Extract the (X, Y) coordinate from the center of the cell holding the provided text.  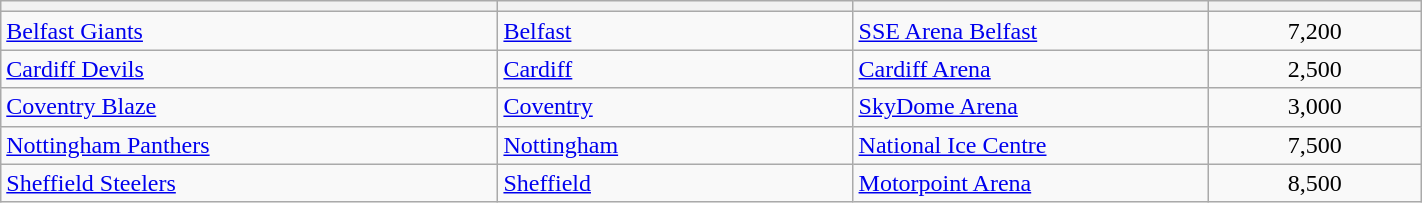
SkyDome Arena (1030, 107)
Cardiff Arena (1030, 69)
National Ice Centre (1030, 145)
2,500 (1314, 69)
Cardiff Devils (250, 69)
Coventry (676, 107)
7,500 (1314, 145)
Sheffield (676, 183)
Cardiff (676, 69)
7,200 (1314, 31)
Nottingham Panthers (250, 145)
Coventry Blaze (250, 107)
3,000 (1314, 107)
Belfast (676, 31)
SSE Arena Belfast (1030, 31)
Belfast Giants (250, 31)
Motorpoint Arena (1030, 183)
Sheffield Steelers (250, 183)
Nottingham (676, 145)
8,500 (1314, 183)
